Detect which cell encompasses the target text, then output its [x, y] center coordinate. 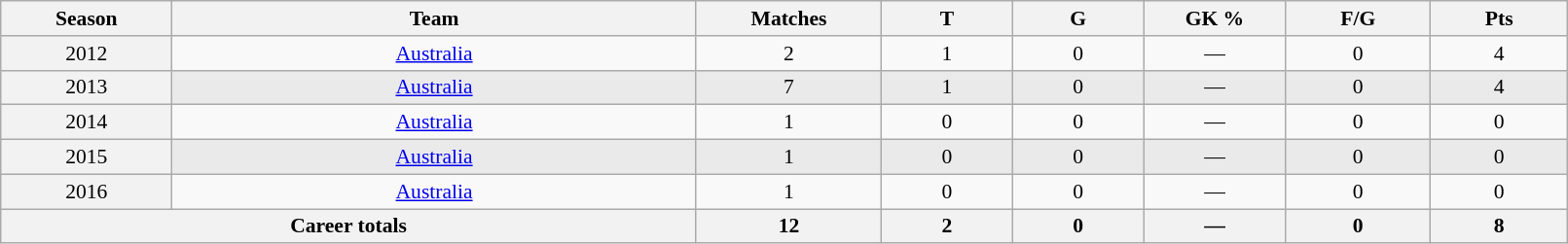
8 [1499, 227]
T [948, 18]
2013 [87, 87]
Matches [788, 18]
Pts [1499, 18]
Season [87, 18]
G [1078, 18]
Team [434, 18]
F/G [1358, 18]
2015 [87, 157]
2016 [87, 192]
GK % [1215, 18]
Career totals [348, 227]
7 [788, 87]
12 [788, 227]
2012 [87, 53]
2014 [87, 122]
